Return the (x, y) coordinate for the center point of the cell that contains the specified text.  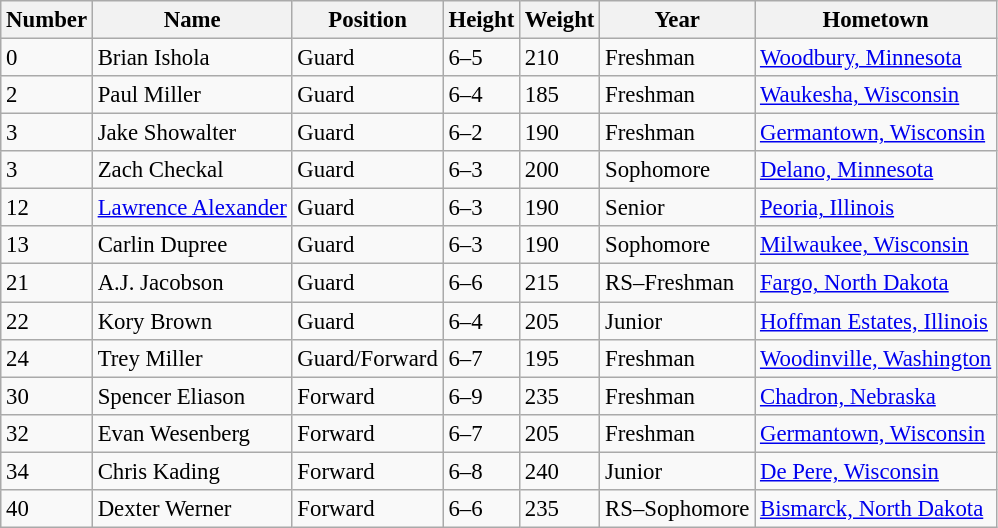
32 (47, 433)
0 (47, 58)
210 (560, 58)
Fargo, North Dakota (876, 283)
Hometown (876, 20)
6–5 (481, 58)
RS–Sophomore (678, 509)
Zach Checkal (192, 170)
6–8 (481, 471)
Hoffman Estates, Illinois (876, 321)
Peoria, Illinois (876, 208)
Height (481, 20)
Name (192, 20)
Milwaukee, Wisconsin (876, 245)
30 (47, 396)
Woodbury, Minnesota (876, 58)
Position (368, 20)
Trey Miller (192, 358)
Delano, Minnesota (876, 170)
21 (47, 283)
Paul Miller (192, 95)
6–2 (481, 133)
Senior (678, 208)
Weight (560, 20)
Carlin Dupree (192, 245)
De Pere, Wisconsin (876, 471)
Year (678, 20)
2 (47, 95)
Brian Ishola (192, 58)
40 (47, 509)
195 (560, 358)
6–9 (481, 396)
Chadron, Nebraska (876, 396)
Bismarck, North Dakota (876, 509)
Kory Brown (192, 321)
Chris Kading (192, 471)
Evan Wesenberg (192, 433)
215 (560, 283)
34 (47, 471)
RS–Freshman (678, 283)
Waukesha, Wisconsin (876, 95)
240 (560, 471)
Number (47, 20)
Spencer Eliason (192, 396)
Guard/Forward (368, 358)
Dexter Werner (192, 509)
24 (47, 358)
Jake Showalter (192, 133)
12 (47, 208)
Woodinville, Washington (876, 358)
Lawrence Alexander (192, 208)
200 (560, 170)
22 (47, 321)
185 (560, 95)
A.J. Jacobson (192, 283)
13 (47, 245)
